Return the [x, y] coordinate for the center point of the cell that contains the specified text.  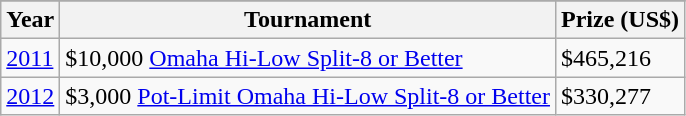
$3,000 Pot-Limit Omaha Hi-Low Split-8 or Better [308, 96]
$330,277 [620, 96]
Prize (US$) [620, 20]
$10,000 Omaha Hi-Low Split-8 or Better [308, 58]
Tournament [308, 20]
2012 [30, 96]
2011 [30, 58]
$465,216 [620, 58]
Year [30, 20]
